Locate the cell with the specified text and output its (x, y) center coordinate. 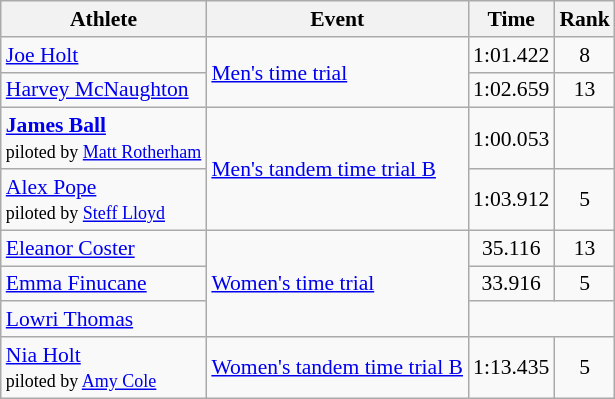
Lowri Thomas (104, 320)
Emma Finucane (104, 284)
1:13.435 (511, 368)
Women's time trial (337, 284)
1:03.912 (511, 200)
Eleanor Coster (104, 248)
1:01.422 (511, 55)
Alex Popepiloted by Steff Lloyd (104, 200)
Nia Holtpiloted by Amy Cole (104, 368)
Athlete (104, 19)
8 (584, 55)
James Ballpiloted by Matt Rotherham (104, 138)
1:00.053 (511, 138)
Time (511, 19)
33.916 (511, 284)
Joe Holt (104, 55)
Men's tandem time trial B (337, 169)
Men's time trial (337, 72)
1:02.659 (511, 90)
35.116 (511, 248)
Harvey McNaughton (104, 90)
Event (337, 19)
Rank (584, 19)
Women's tandem time trial B (337, 368)
